Find where the given text appears and provide that cell's center as (X, Y) coordinate. 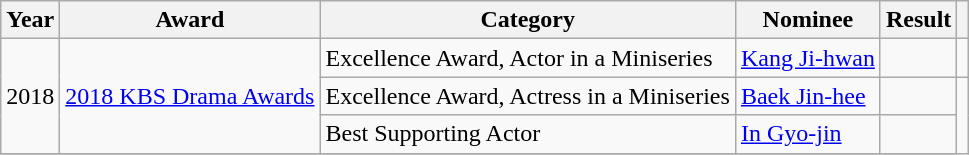
Award (190, 20)
Excellence Award, Actress in a Miniseries (528, 96)
Best Supporting Actor (528, 134)
2018 KBS Drama Awards (190, 96)
Result (918, 20)
Baek Jin-hee (808, 96)
Nominee (808, 20)
2018 (30, 96)
Excellence Award, Actor in a Miniseries (528, 58)
Year (30, 20)
Kang Ji-hwan (808, 58)
Category (528, 20)
In Gyo-jin (808, 134)
